Extract the [x, y] coordinate from the center of the cell holding the provided text.  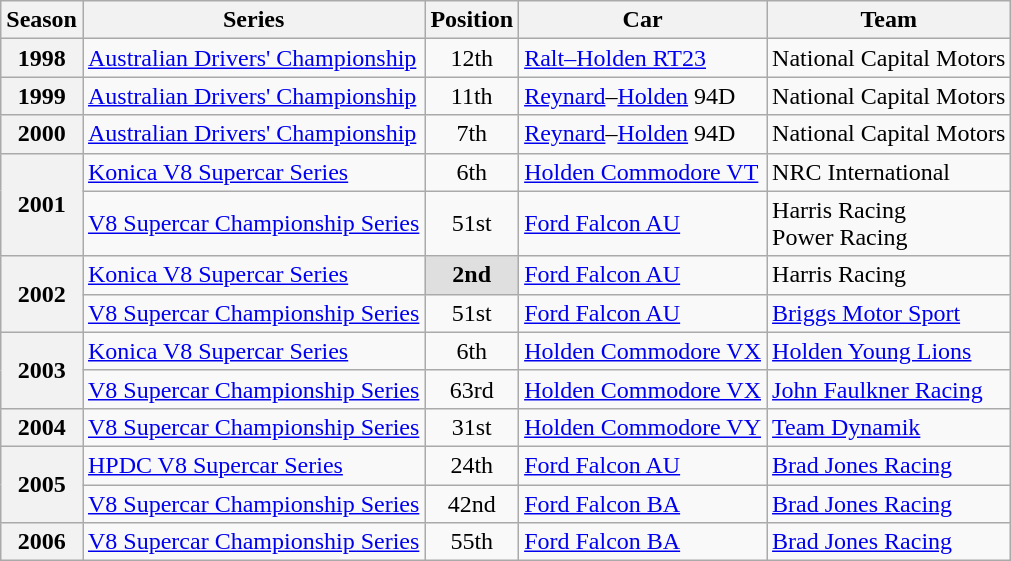
Team [889, 20]
1999 [42, 96]
42nd [472, 503]
2003 [42, 370]
Holden Young Lions [889, 351]
1998 [42, 58]
2005 [42, 484]
2006 [42, 542]
2002 [42, 294]
2004 [42, 427]
Car [643, 20]
NRC International [889, 172]
Briggs Motor Sport [889, 313]
John Faulkner Racing [889, 389]
Season [42, 20]
12th [472, 58]
24th [472, 465]
2000 [42, 134]
Holden Commodore VT [643, 172]
Ralt–Holden RT23 [643, 58]
HPDC V8 Supercar Series [253, 465]
Position [472, 20]
31st [472, 427]
Harris Racing [889, 275]
11th [472, 96]
Harris RacingPower Racing [889, 224]
7th [472, 134]
Series [253, 20]
2001 [42, 204]
63rd [472, 389]
Holden Commodore VY [643, 427]
55th [472, 542]
2nd [472, 275]
Team Dynamik [889, 427]
